From the cell containing the given text, extract its center point as (X, Y) coordinate. 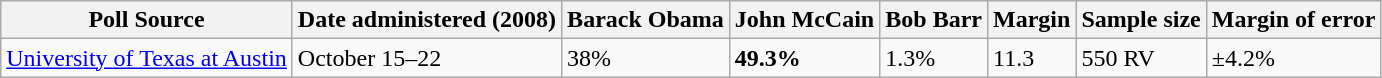
1.3% (934, 58)
University of Texas at Austin (147, 58)
Margin of error (1294, 20)
Poll Source (147, 20)
49.3% (804, 58)
550 RV (1141, 58)
Date administered (2008) (426, 20)
October 15–22 (426, 58)
11.3 (1031, 58)
Sample size (1141, 20)
Bob Barr (934, 20)
John McCain (804, 20)
Barack Obama (646, 20)
±4.2% (1294, 58)
Margin (1031, 20)
38% (646, 58)
